Locate the cell with the specified text and output its (x, y) center coordinate. 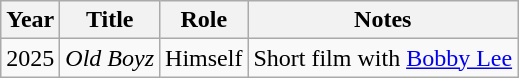
Old Boyz (110, 58)
Himself (204, 58)
Role (204, 20)
Year (30, 20)
2025 (30, 58)
Notes (383, 20)
Title (110, 20)
Short film with Bobby Lee (383, 58)
